Capture the cell that displays the provided text and extract its (X, Y) central coordinate. 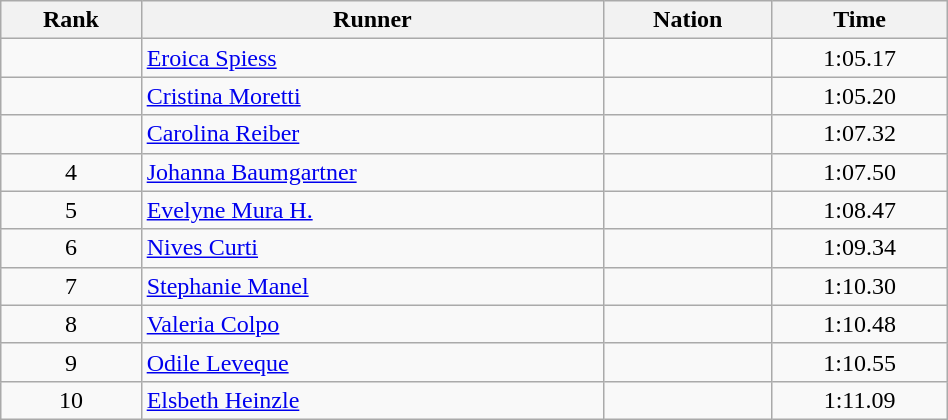
1:11.09 (860, 400)
Valeria Colpo (372, 324)
1:08.47 (860, 210)
6 (71, 248)
5 (71, 210)
Stephanie Manel (372, 286)
8 (71, 324)
Nives Curti (372, 248)
1:07.32 (860, 134)
Johanna Baumgartner (372, 172)
1:10.30 (860, 286)
Elsbeth Heinzle (372, 400)
Carolina Reiber (372, 134)
9 (71, 362)
Nation (688, 20)
Runner (372, 20)
Odile Leveque (372, 362)
4 (71, 172)
10 (71, 400)
7 (71, 286)
Eroica Spiess (372, 58)
Time (860, 20)
1:05.17 (860, 58)
1:09.34 (860, 248)
1:10.55 (860, 362)
1:07.50 (860, 172)
1:10.48 (860, 324)
Evelyne Mura H. (372, 210)
1:05.20 (860, 96)
Rank (71, 20)
Cristina Moretti (372, 96)
